Capture the cell that displays the provided text and extract its [X, Y] central coordinate. 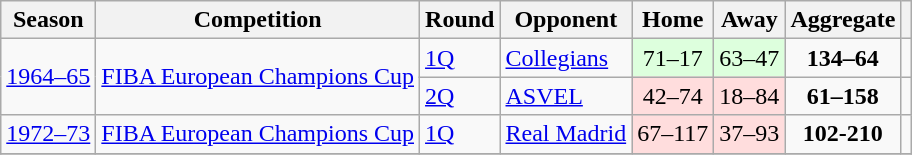
Home [673, 20]
1964–65 [48, 77]
Collegians [566, 58]
Aggregate [843, 20]
42–74 [673, 96]
37–93 [750, 134]
102-210 [843, 134]
63–47 [750, 58]
Season [48, 20]
2Q [460, 96]
Real Madrid [566, 134]
ASVEL [566, 96]
134–64 [843, 58]
67–117 [673, 134]
Competition [258, 20]
61–158 [843, 96]
1972–73 [48, 134]
Away [750, 20]
Round [460, 20]
Opponent [566, 20]
18–84 [750, 96]
71–17 [673, 58]
